Return the (X, Y) coordinate for the center point of the cell that contains the specified text.  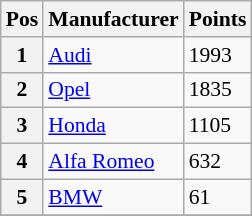
1105 (218, 126)
3 (22, 126)
632 (218, 162)
1993 (218, 55)
Alfa Romeo (113, 162)
5 (22, 197)
Pos (22, 19)
2 (22, 90)
BMW (113, 197)
Honda (113, 126)
4 (22, 162)
61 (218, 197)
Opel (113, 90)
1835 (218, 90)
Points (218, 19)
1 (22, 55)
Audi (113, 55)
Manufacturer (113, 19)
